Detect which cell encompasses the target text, then output its (x, y) center coordinate. 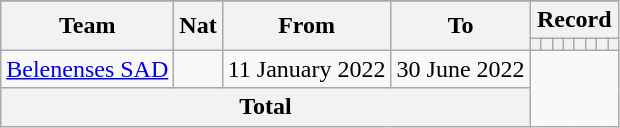
Team (88, 26)
11 January 2022 (306, 69)
To (460, 26)
From (306, 26)
Total (266, 107)
Record (574, 20)
Nat (198, 26)
30 June 2022 (460, 69)
Belenenses SAD (88, 69)
